Scan for the cell matching the given text and deliver its (x, y) coordinate at center. 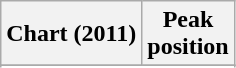
Chart (2011) (72, 34)
Peakposition (188, 34)
